Capture the cell that displays the provided text and extract its [X, Y] central coordinate. 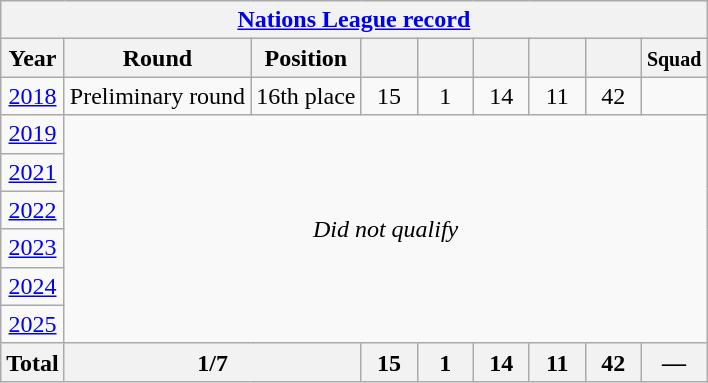
Preliminary round [157, 96]
2021 [33, 172]
1/7 [212, 362]
16th place [306, 96]
2022 [33, 210]
Position [306, 58]
2019 [33, 134]
— [674, 362]
Total [33, 362]
2018 [33, 96]
Squad [674, 58]
Year [33, 58]
2023 [33, 248]
Did not qualify [386, 229]
2025 [33, 324]
Round [157, 58]
Nations League record [354, 20]
2024 [33, 286]
